Extract the [X, Y] coordinate from the center of the cell holding the provided text.  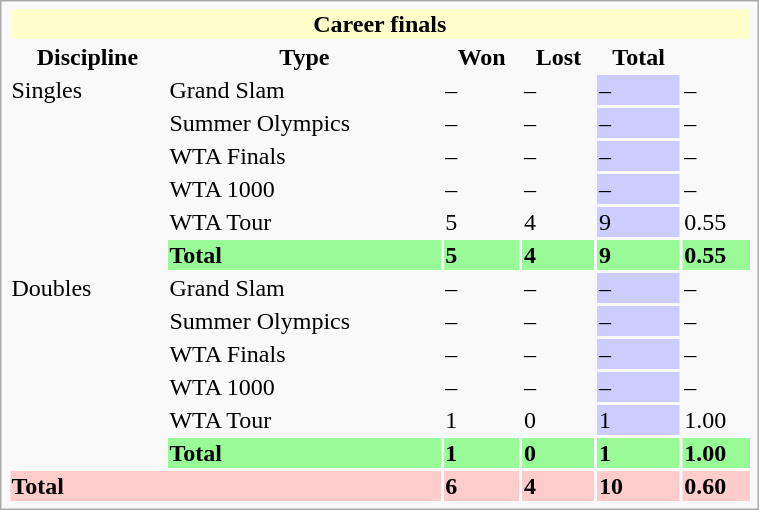
Lost [559, 57]
0.60 [716, 486]
Singles [88, 172]
Doubles [88, 370]
10 [638, 486]
Career finals [380, 24]
Discipline [88, 57]
6 [482, 486]
Won [482, 57]
Type [304, 57]
